Extract the (X, Y) coordinate from the center of the cell holding the provided text.  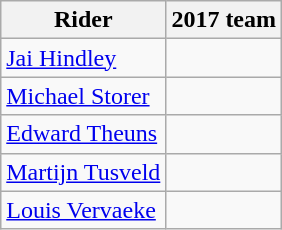
Louis Vervaeke (84, 210)
Michael Storer (84, 96)
Martijn Tusveld (84, 172)
2017 team (224, 20)
Jai Hindley (84, 58)
Rider (84, 20)
Edward Theuns (84, 134)
